Provide the (x, y) coordinate of the cell's center where the given text is located.  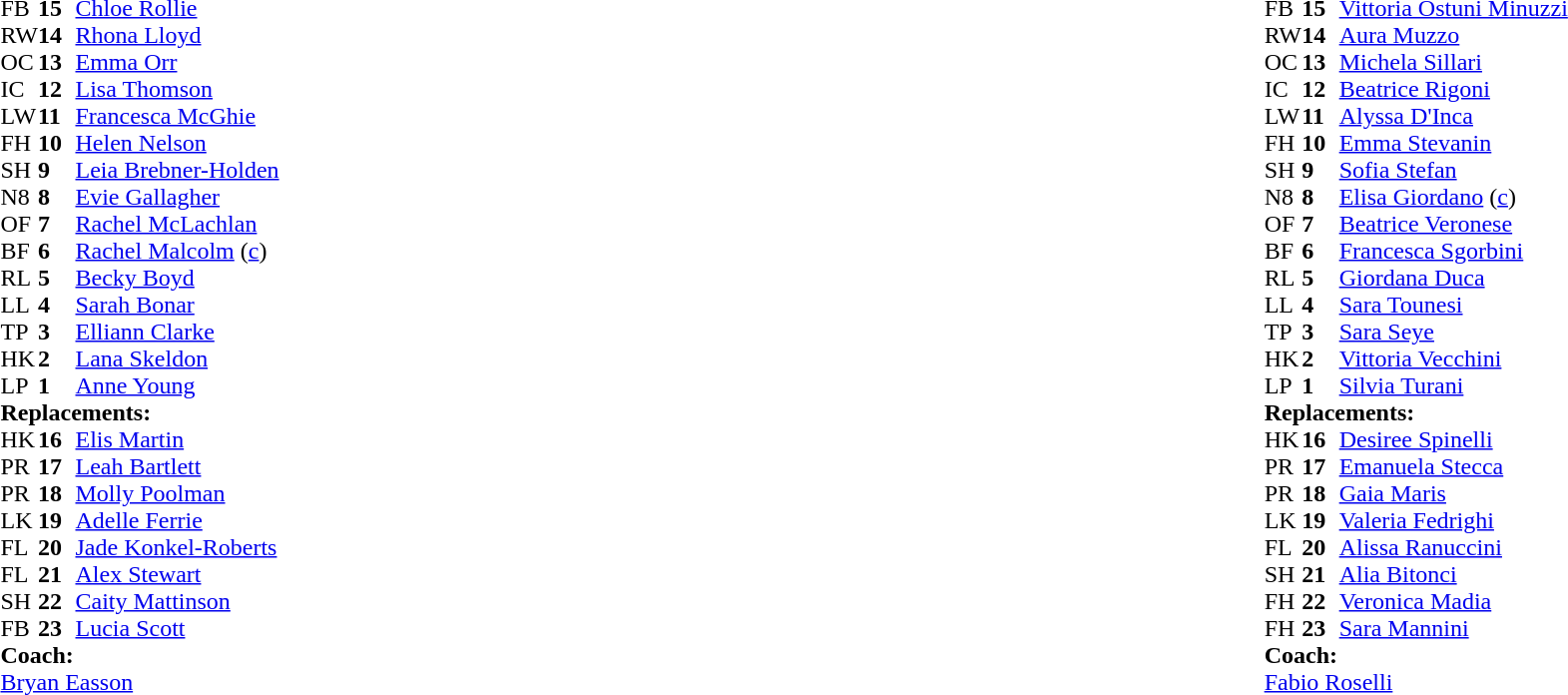
Lana Skeldon (178, 359)
Michela Sillari (1453, 62)
Elis Martin (178, 439)
Emanuela Stecca (1453, 467)
Rhona Lloyd (178, 36)
Beatrice Veronese (1453, 224)
Lucia Scott (178, 629)
Giordana Duca (1453, 278)
Emma Orr (178, 62)
Sara Seye (1453, 332)
Silvia Turani (1453, 385)
Beatrice Rigoni (1453, 90)
Alyssa D'Inca (1453, 116)
Leah Bartlett (178, 467)
Anne Young (178, 385)
Francesca Sgorbini (1453, 252)
Evie Gallagher (178, 198)
FB (19, 629)
Caity Mattinson (178, 601)
Gaia Maris (1453, 493)
Becky Boyd (178, 278)
Desiree Spinelli (1453, 439)
Sara Tounesi (1453, 306)
Alissa Ranuccini (1453, 547)
Aura Muzzo (1453, 36)
Sarah Bonar (178, 306)
Jade Konkel-Roberts (178, 547)
Rachel Malcolm (c) (178, 252)
Elisa Giordano (c) (1453, 198)
Alia Bitonci (1453, 575)
Veronica Madia (1453, 601)
Molly Poolman (178, 493)
Sara Mannini (1453, 629)
Valeria Fedrighi (1453, 521)
Emma Stevanin (1453, 144)
Lisa Thomson (178, 90)
Francesca McGhie (178, 116)
Elliann Clarke (178, 332)
Alex Stewart (178, 575)
Helen Nelson (178, 144)
Vittoria Vecchini (1453, 359)
Sofia Stefan (1453, 170)
Leia Brebner-Holden (178, 170)
Rachel McLachlan (178, 224)
Adelle Ferrie (178, 521)
